Output the (X, Y) coordinate of the center of the cell containing the given text.  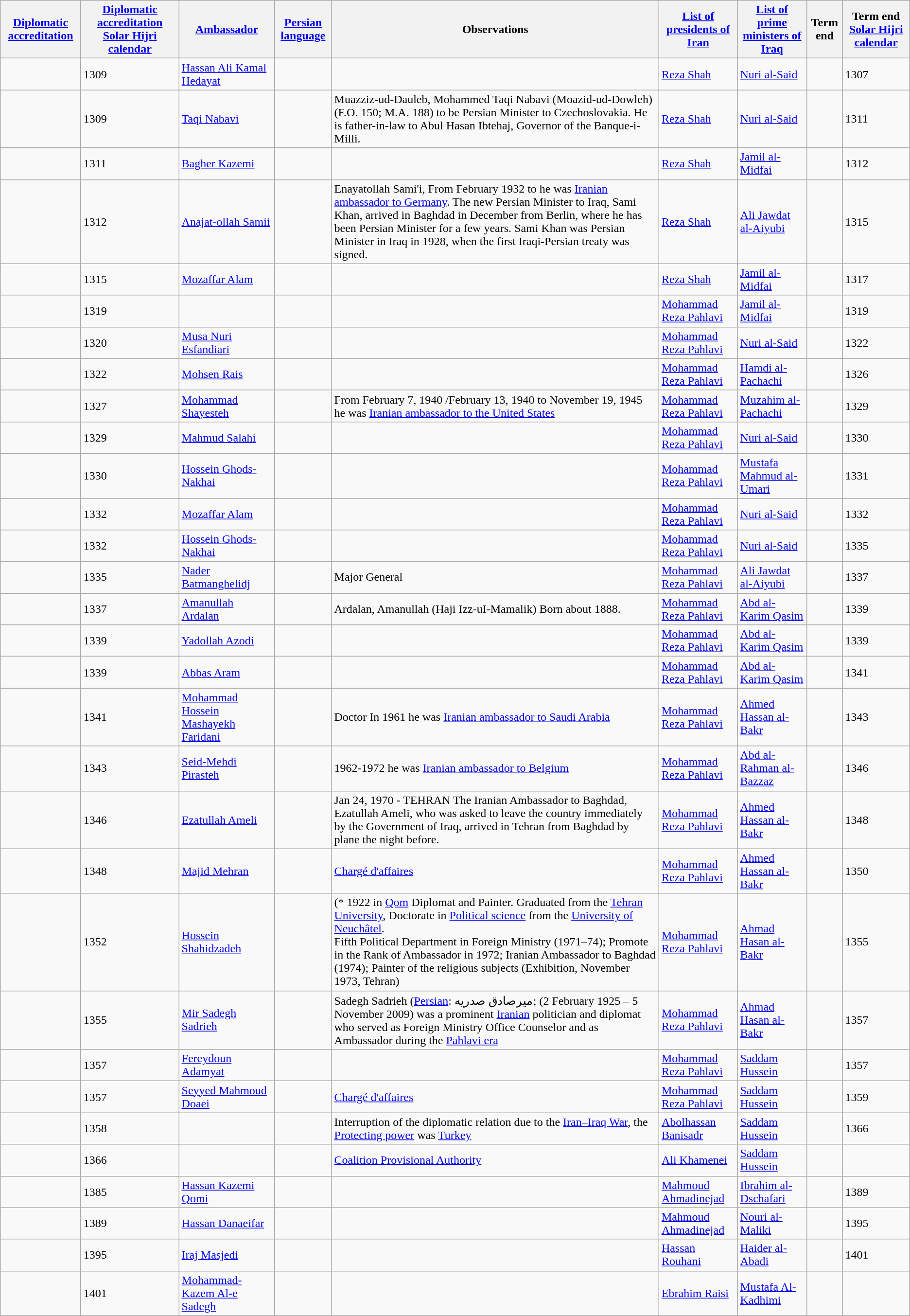
Abd al-Rahman al-Bazzaz (772, 768)
Ibrahim al-Dschafari (772, 1192)
Mohsen Rais (227, 374)
Hassan Ali Kamal Hedayat (227, 74)
Seyyed Mahmoud Doaei (227, 1097)
Hassan Kazemi Qomi (227, 1192)
Majid Mehran (227, 871)
1326 (876, 374)
Anajat-ollah Samii (227, 222)
List of presidents of Iran (698, 29)
Coalition Provisional Authority (495, 1160)
Hassan Rouhani (698, 1255)
1317 (876, 279)
Muzahim al-Pachachi (772, 406)
Seid-Mehdi Pirasteh (227, 768)
Term end (825, 29)
Hossein Shahidzadeh (227, 942)
Term end Solar Hijri calendar (876, 29)
Mir Sadegh Sadrieh (227, 1020)
Persian language (303, 29)
Mohammad-Kazem Al-e Sadegh (227, 1293)
Bagher Kazemi (227, 163)
Abolhassan Banisadr (698, 1128)
List of prime ministers of Iraq (772, 29)
Iraj Masjedi (227, 1255)
Ezatullah Ameli (227, 820)
Mohammad Shayesteh (227, 406)
Ebrahim Raisi (698, 1293)
1359 (876, 1097)
From February 7, 1940 /February 13, 1940 to November 19, 1945 he was Iranian ambassador to the United States (495, 406)
1385 (130, 1192)
Major General (495, 578)
Ali Khamenei (698, 1160)
Nouri al-Maliki (772, 1224)
Interruption of the diplomatic relation due to the Iran–Iraq War, the Protecting power was Turkey (495, 1128)
1358 (130, 1128)
Ardalan, Amanullah (Haji Izz-uI-Mamalik) Born about 1888. (495, 609)
Mustafa Al-Kadhimi (772, 1293)
Haider al-Abadi (772, 1255)
Amanullah Ardalan (227, 609)
1320 (130, 342)
Observations (495, 29)
1962-1972 he was Iranian ambassador to Belgium (495, 768)
1350 (876, 871)
Mahmud Salahi (227, 438)
Ambassador (227, 29)
Hamdi al-Pachachi (772, 374)
Musa Nuri Esfandiari (227, 342)
Hassan Danaeifar (227, 1224)
Taqi Nabavi (227, 119)
Nader Batmanghelidj (227, 578)
Mohammad Hossein Mashayekh Faridani (227, 717)
Abbas Aram (227, 672)
1307 (876, 74)
1331 (876, 476)
1327 (130, 406)
Fereydoun Adamyat (227, 1065)
Yadollah Azodi (227, 641)
Diplomatic accreditation Solar Hijri calendar (130, 29)
Diplomatic accreditation (41, 29)
1352 (130, 942)
Doctor In 1961 he was Iranian ambassador to Saudi Arabia (495, 717)
Mustafa Mahmud al-Umari (772, 476)
